Identify which cell holds the provided text, then report its (X, Y) central coordinate. 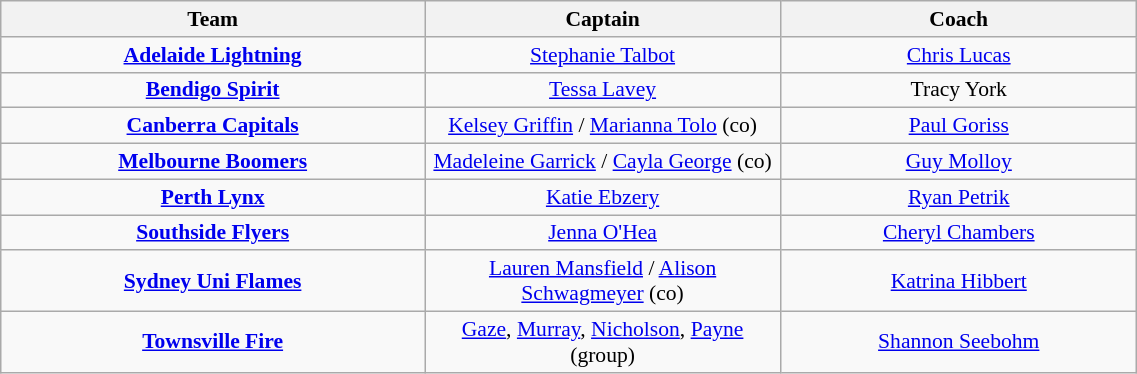
Jenna O'Hea (602, 233)
Coach (959, 19)
Bendigo Spirit (213, 90)
Captain (602, 19)
Cheryl Chambers (959, 233)
Canberra Capitals (213, 126)
Katie Ebzery (602, 197)
Adelaide Lightning (213, 55)
Stephanie Talbot (602, 55)
Southside Flyers (213, 233)
Paul Goriss (959, 126)
Melbourne Boomers (213, 162)
Tracy York (959, 90)
Ryan Petrik (959, 197)
Sydney Uni Flames (213, 282)
Katrina Hibbert (959, 282)
Perth Lynx (213, 197)
Tessa Lavey (602, 90)
Team (213, 19)
Townsville Fire (213, 342)
Madeleine Garrick / Cayla George (co) (602, 162)
Gaze, Murray, Nicholson, Payne (group) (602, 342)
Guy Molloy (959, 162)
Kelsey Griffin / Marianna Tolo (co) (602, 126)
Lauren Mansfield / Alison Schwagmeyer (co) (602, 282)
Chris Lucas (959, 55)
Shannon Seebohm (959, 342)
